Determine the [x, y] coordinate at the center of the cell enclosing the given text.  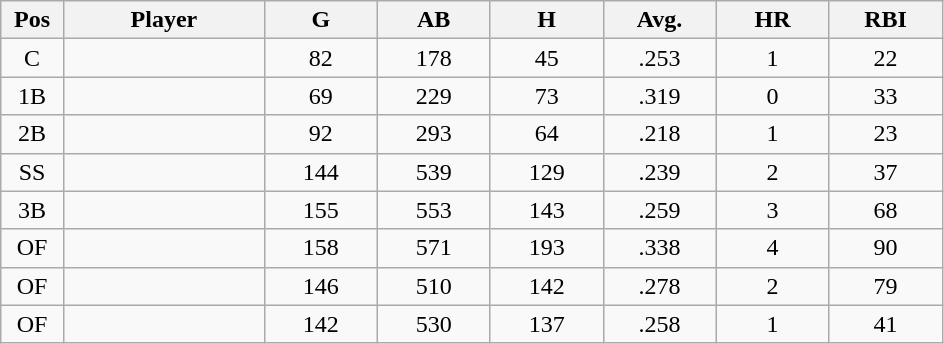
37 [886, 172]
22 [886, 58]
178 [434, 58]
AB [434, 20]
.218 [660, 134]
HR [772, 20]
33 [886, 96]
571 [434, 248]
530 [434, 324]
69 [320, 96]
155 [320, 210]
45 [546, 58]
68 [886, 210]
293 [434, 134]
137 [546, 324]
144 [320, 172]
82 [320, 58]
41 [886, 324]
73 [546, 96]
90 [886, 248]
3B [32, 210]
.278 [660, 286]
146 [320, 286]
4 [772, 248]
539 [434, 172]
2B [32, 134]
64 [546, 134]
.259 [660, 210]
SS [32, 172]
1B [32, 96]
.239 [660, 172]
3 [772, 210]
.319 [660, 96]
229 [434, 96]
158 [320, 248]
.338 [660, 248]
Avg. [660, 20]
553 [434, 210]
79 [886, 286]
Pos [32, 20]
G [320, 20]
C [32, 58]
Player [164, 20]
23 [886, 134]
92 [320, 134]
129 [546, 172]
.258 [660, 324]
193 [546, 248]
143 [546, 210]
RBI [886, 20]
0 [772, 96]
.253 [660, 58]
H [546, 20]
510 [434, 286]
